From the cell containing the given text, extract its center point as [X, Y] coordinate. 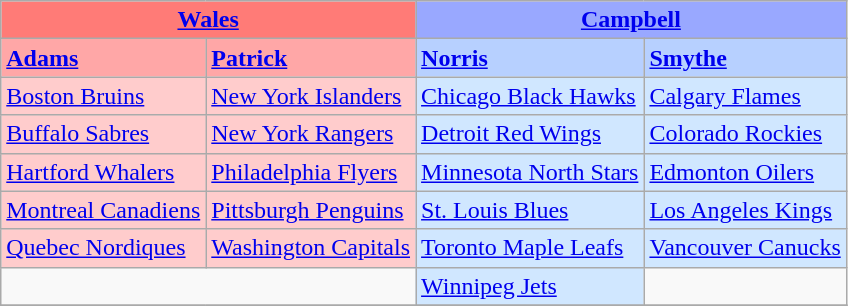
St. Louis Blues [530, 210]
Colorado Rockies [745, 134]
Edmonton Oilers [745, 172]
Boston Bruins [104, 96]
Buffalo Sabres [104, 134]
Vancouver Canucks [745, 248]
Winnipeg Jets [530, 286]
Montreal Canadiens [104, 210]
Chicago Black Hawks [530, 96]
Calgary Flames [745, 96]
Toronto Maple Leafs [530, 248]
Smythe [745, 58]
Campbell [632, 20]
Norris [530, 58]
Wales [208, 20]
Minnesota North Stars [530, 172]
Los Angeles Kings [745, 210]
Quebec Nordiques [104, 248]
Patrick [311, 58]
Washington Capitals [311, 248]
Detroit Red Wings [530, 134]
Adams [104, 58]
Philadelphia Flyers [311, 172]
Pittsburgh Penguins [311, 210]
New York Rangers [311, 134]
Hartford Whalers [104, 172]
New York Islanders [311, 96]
